Capture the cell that displays the provided text and extract its (x, y) central coordinate. 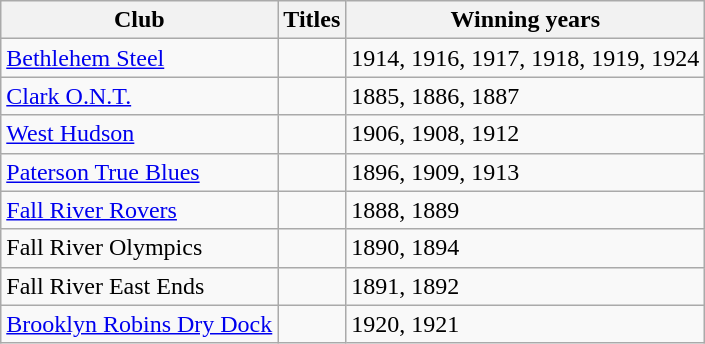
1888, 1889 (526, 210)
West Hudson (140, 134)
Paterson True Blues (140, 172)
Fall River East Ends (140, 286)
1885, 1886, 1887 (526, 96)
1906, 1908, 1912 (526, 134)
Titles (312, 20)
Winning years (526, 20)
1914, 1916, 1917, 1918, 1919, 1924 (526, 58)
Club (140, 20)
1920, 1921 (526, 324)
1890, 1894 (526, 248)
Bethlehem Steel (140, 58)
Fall River Olympics (140, 248)
Fall River Rovers (140, 210)
1896, 1909, 1913 (526, 172)
Clark O.N.T. (140, 96)
1891, 1892 (526, 286)
Brooklyn Robins Dry Dock (140, 324)
